Locate the cell with the specified text and output its (x, y) center coordinate. 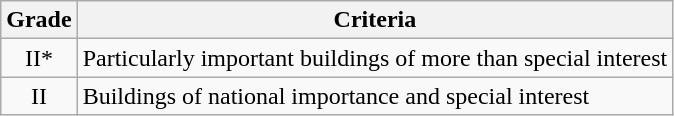
II (39, 96)
Particularly important buildings of more than special interest (375, 58)
Grade (39, 20)
Criteria (375, 20)
II* (39, 58)
Buildings of national importance and special interest (375, 96)
